Scan for the cell matching the given text and deliver its (X, Y) coordinate at center. 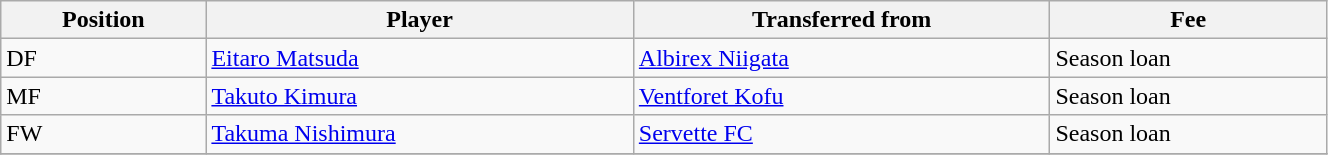
Transferred from (842, 20)
Takuma Nishimura (420, 134)
Eitaro Matsuda (420, 58)
MF (104, 96)
Albirex Niigata (842, 58)
Position (104, 20)
Fee (1188, 20)
FW (104, 134)
Ventforet Kofu (842, 96)
DF (104, 58)
Servette FC (842, 134)
Takuto Kimura (420, 96)
Player (420, 20)
